Return the [X, Y] coordinate for the center point of the cell that contains the specified text.  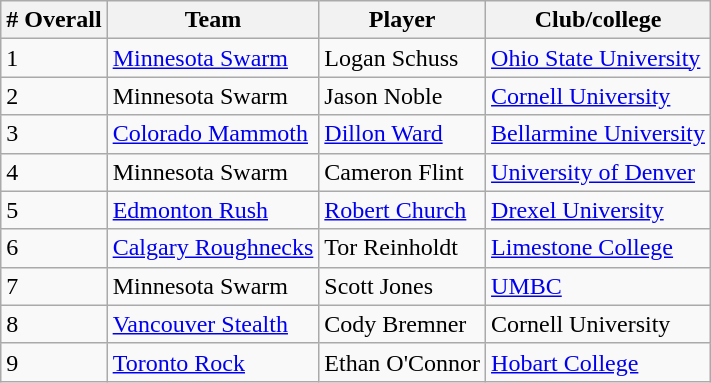
Colorado Mammoth [213, 134]
Robert Church [402, 210]
Player [402, 20]
Bellarmine University [598, 134]
9 [54, 362]
6 [54, 248]
7 [54, 286]
Limestone College [598, 248]
Jason Noble [402, 96]
Drexel University [598, 210]
Hobart College [598, 362]
2 [54, 96]
Cameron Flint [402, 172]
Edmonton Rush [213, 210]
5 [54, 210]
Tor Reinholdt [402, 248]
University of Denver [598, 172]
Ohio State University [598, 58]
Dillon Ward [402, 134]
8 [54, 324]
Scott Jones [402, 286]
Ethan O'Connor [402, 362]
3 [54, 134]
Club/college [598, 20]
Toronto Rock [213, 362]
UMBC [598, 286]
Logan Schuss [402, 58]
Team [213, 20]
Calgary Roughnecks [213, 248]
Vancouver Stealth [213, 324]
Cody Bremner [402, 324]
# Overall [54, 20]
1 [54, 58]
4 [54, 172]
